For the text-containing cell, return its midpoint in [X, Y] coordinate format. 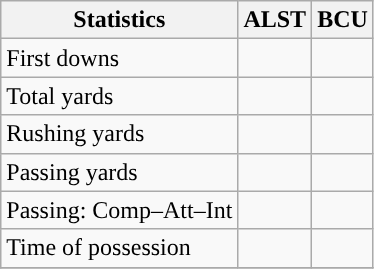
Statistics [120, 20]
ALST [275, 20]
BCU [343, 20]
First downs [120, 58]
Passing yards [120, 172]
Time of possession [120, 248]
Rushing yards [120, 134]
Passing: Comp–Att–Int [120, 210]
Total yards [120, 96]
